Locate the cell with the specified text and output its [X, Y] center coordinate. 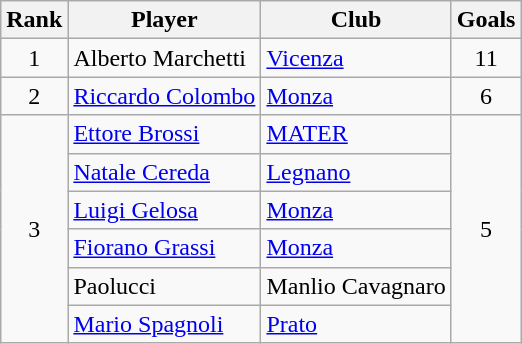
11 [486, 58]
Manlio Cavagnaro [356, 286]
Club [356, 20]
6 [486, 96]
Riccardo Colombo [164, 96]
Luigi Gelosa [164, 210]
Prato [356, 324]
MATER [356, 134]
Alberto Marchetti [164, 58]
Vicenza [356, 58]
5 [486, 229]
Player [164, 20]
Rank [34, 20]
Paolucci [164, 286]
Legnano [356, 172]
Goals [486, 20]
Natale Cereda [164, 172]
Ettore Brossi [164, 134]
Mario Spagnoli [164, 324]
3 [34, 229]
Fiorano Grassi [164, 248]
2 [34, 96]
1 [34, 58]
